Find where the given text appears and provide that cell's center as (X, Y) coordinate. 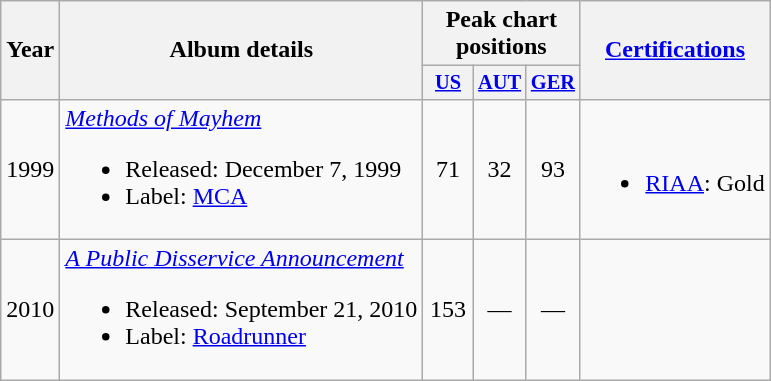
32 (500, 169)
1999 (30, 169)
Year (30, 50)
153 (448, 310)
71 (448, 169)
Peak chart positions (502, 34)
AUT (500, 83)
2010 (30, 310)
93 (553, 169)
RIAA: Gold (675, 169)
Methods of MayhemReleased: December 7, 1999Label: MCA (242, 169)
GER (553, 83)
A Public Disservice AnnouncementReleased: September 21, 2010Label: Roadrunner (242, 310)
Album details (242, 50)
Certifications (675, 50)
US (448, 83)
